Detect which cell encompasses the target text, then output its (X, Y) center coordinate. 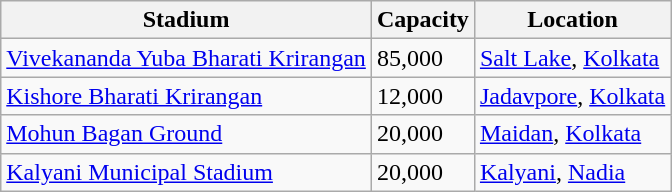
Kalyani Municipal Stadium (186, 172)
Kishore Bharati Krirangan (186, 96)
Location (572, 20)
85,000 (422, 58)
Kalyani, Nadia (572, 172)
Vivekananda Yuba Bharati Krirangan (186, 58)
Maidan, Kolkata (572, 134)
Capacity (422, 20)
Mohun Bagan Ground (186, 134)
12,000 (422, 96)
Salt Lake, Kolkata (572, 58)
Stadium (186, 20)
Jadavpore, Kolkata (572, 96)
